Provide the (X, Y) coordinate of the cell's center where the given text is located.  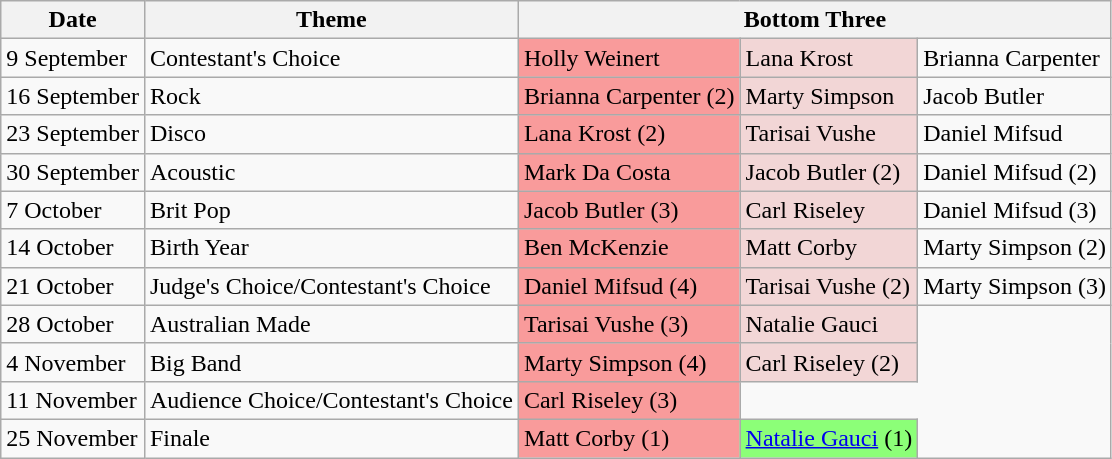
Lana Krost (829, 58)
Date (73, 20)
Tarisai Vushe (3) (629, 324)
Brianna Carpenter (1015, 58)
Daniel Mifsud (4) (629, 286)
21 October (73, 286)
Contestant's Choice (331, 58)
Bottom Three (814, 20)
Judge's Choice/Contestant's Choice (331, 286)
Marty Simpson (2) (1015, 248)
Lana Krost (2) (629, 134)
23 September (73, 134)
Marty Simpson (3) (1015, 286)
Daniel Mifsud (3) (1015, 210)
Big Band (331, 362)
30 September (73, 172)
28 October (73, 324)
Jacob Butler (1015, 96)
Matt Corby (829, 248)
Australian Made (331, 324)
Jacob Butler (3) (629, 210)
Carl Riseley (3) (629, 400)
Daniel Mifsud (1015, 134)
Audience Choice/Contestant's Choice (331, 400)
16 September (73, 96)
9 September (73, 58)
Natalie Gauci (829, 324)
25 November (73, 438)
Holly Weinert (629, 58)
14 October (73, 248)
Marty Simpson (829, 96)
4 November (73, 362)
Tarisai Vushe (2) (829, 286)
Disco (331, 134)
Theme (331, 20)
Tarisai Vushe (829, 134)
Daniel Mifsud (2) (1015, 172)
Carl Riseley (2) (829, 362)
Brit Pop (331, 210)
Rock (331, 96)
7 October (73, 210)
Mark Da Costa (629, 172)
Birth Year (331, 248)
11 November (73, 400)
Acoustic (331, 172)
Finale (331, 438)
Carl Riseley (829, 210)
Natalie Gauci (1) (829, 438)
Ben McKenzie (629, 248)
Marty Simpson (4) (629, 362)
Jacob Butler (2) (829, 172)
Matt Corby (1) (629, 438)
Brianna Carpenter (2) (629, 96)
